Detect which cell encompasses the target text, then output its [X, Y] center coordinate. 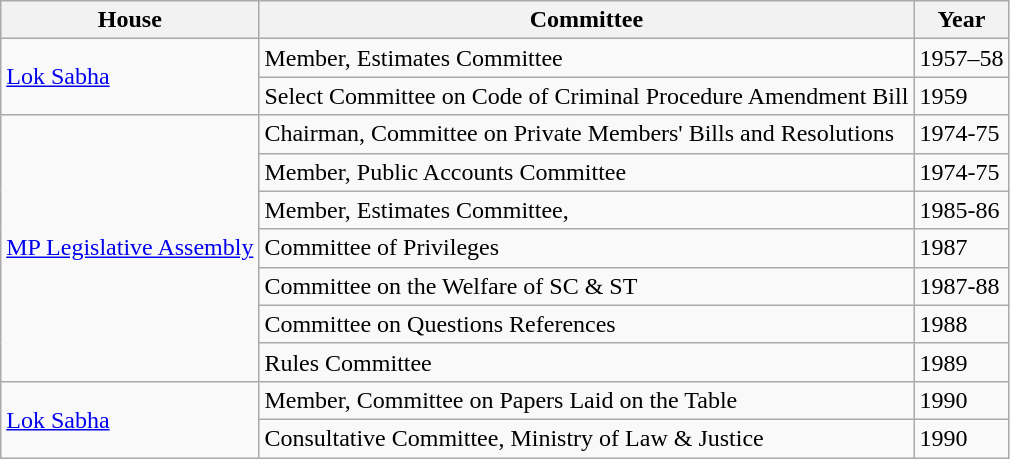
Member, Committee on Papers Laid on the Table [586, 400]
1989 [962, 362]
Select Committee on Code of Criminal Procedure Amendment Bill [586, 96]
Member, Estimates Committee [586, 58]
1987 [962, 248]
Rules Committee [586, 362]
Member, Estimates Committee, [586, 210]
Chairman, Committee on Private Members' Bills and Resolutions [586, 134]
Member, Public Accounts Committee [586, 172]
1985-86 [962, 210]
1988 [962, 324]
Committee [586, 20]
1959 [962, 96]
1987-88 [962, 286]
Committee of Privileges [586, 248]
MP Legislative Assembly [130, 248]
Committee on Questions References [586, 324]
House [130, 20]
Consultative Committee, Ministry of Law & Justice [586, 438]
1957–58 [962, 58]
Committee on the Welfare of SC & ST [586, 286]
Year [962, 20]
